Detect which cell encompasses the target text, then output its [x, y] center coordinate. 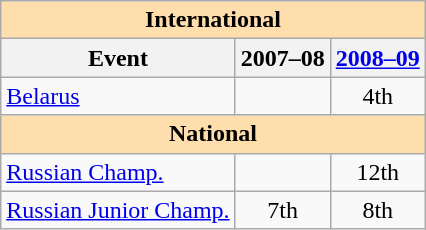
2007–08 [282, 58]
4th [378, 96]
Russian Junior Champ. [118, 210]
12th [378, 172]
Russian Champ. [118, 172]
International [214, 20]
8th [378, 210]
2008–09 [378, 58]
7th [282, 210]
National [214, 134]
Event [118, 58]
Belarus [118, 96]
